Return [X, Y] of the center of cell containing provided text 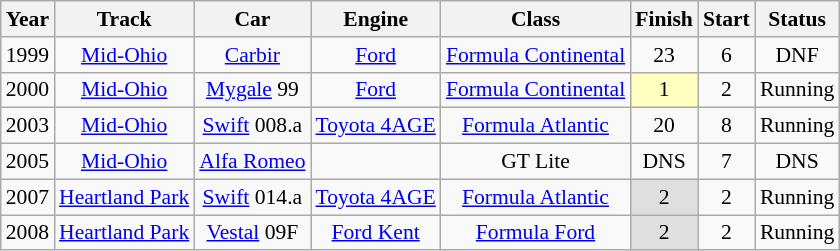
7 [726, 162]
Swift 008.a [252, 126]
6 [726, 55]
2008 [28, 233]
Alfa Romeo [252, 162]
Formula Ford [536, 233]
Carbir [252, 55]
Engine [375, 19]
Status [797, 19]
20 [664, 126]
GT Lite [536, 162]
2000 [28, 90]
23 [664, 55]
Ford Kent [375, 233]
Mygale 99 [252, 90]
1 [664, 90]
DNF [797, 55]
1999 [28, 55]
Finish [664, 19]
Class [536, 19]
2005 [28, 162]
Start [726, 19]
Swift 014.a [252, 197]
2007 [28, 197]
Year [28, 19]
Track [124, 19]
8 [726, 126]
2003 [28, 126]
Car [252, 19]
Vestal 09F [252, 233]
